Scan for the cell matching the given text and deliver its (x, y) coordinate at center. 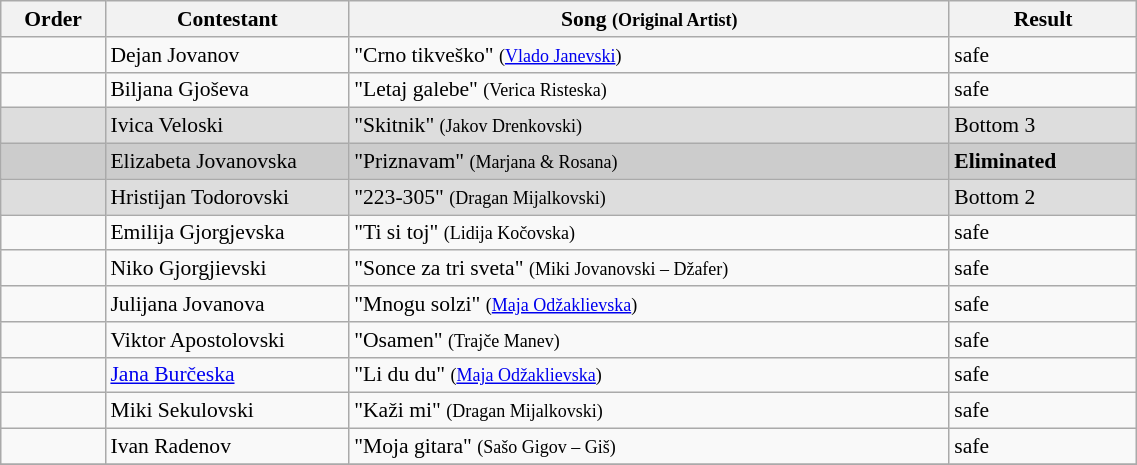
"223-305" (Dragan Mijalkovski) (649, 197)
"Kaži mi" (Dragan Mijalkovski) (649, 411)
Biljana Gjoševa (227, 90)
"Crno tikveško" (Vlado Janevski) (649, 55)
Jana Burčeska (227, 375)
Eliminated (1043, 162)
"Mnogu solzi" (Maja Odžaklievska) (649, 304)
Julijana Jovanova (227, 304)
Ivica Veloski (227, 126)
Elizabeta Jovanovska (227, 162)
"Sonce za tri sveta" (Miki Jovanovski – Džafer) (649, 269)
Song (Original Artist) (649, 19)
Bottom 2 (1043, 197)
Niko Gjorgjievski (227, 269)
Result (1043, 19)
"Li du du" (Maja Odžaklievska) (649, 375)
"Osamen" (Trajče Manev) (649, 340)
"Skitnik" (Jakov Drenkovski) (649, 126)
Ivan Radenov (227, 447)
"Ti si toj" (Lidija Kočovska) (649, 233)
Viktor Apostolovski (227, 340)
Dejan Jovanov (227, 55)
"Moja gitara" (Sašo Gigov – Giš) (649, 447)
Miki Sekulovski (227, 411)
Emilija Gjorgjevska (227, 233)
"Letaj galebe" (Verica Risteska) (649, 90)
"Priznavam" (Marjana & Rosana) (649, 162)
Hristijan Todorovski (227, 197)
Bottom 3 (1043, 126)
Contestant (227, 19)
Order (54, 19)
